Return (x, y) of the center of cell containing provided text 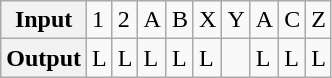
2 (125, 20)
Output (44, 58)
X (207, 20)
Y (236, 20)
1 (100, 20)
Z (319, 20)
C (292, 20)
Input (44, 20)
B (180, 20)
